Return (x, y) of the center of cell containing provided text 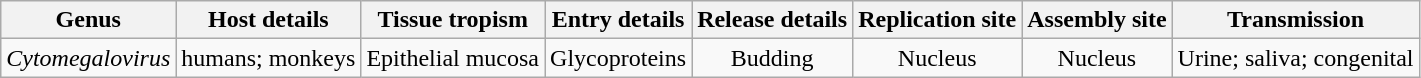
Genus (88, 20)
Release details (772, 20)
Cytomegalovirus (88, 58)
Epithelial mucosa (453, 58)
Host details (268, 20)
Urine; saliva; congenital (1296, 58)
Glycoproteins (618, 58)
Entry details (618, 20)
Transmission (1296, 20)
Replication site (938, 20)
Tissue tropism (453, 20)
Budding (772, 58)
humans; monkeys (268, 58)
Assembly site (1097, 20)
